Find where the given text appears and provide that cell's center as (X, Y) coordinate. 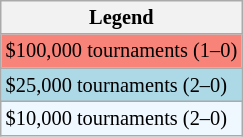
$25,000 tournaments (2–0) (122, 85)
$100,000 tournaments (1–0) (122, 51)
$10,000 tournaments (2–0) (122, 118)
Legend (122, 17)
